Provide the (x, y) coordinate of the cell's center where the given text is located.  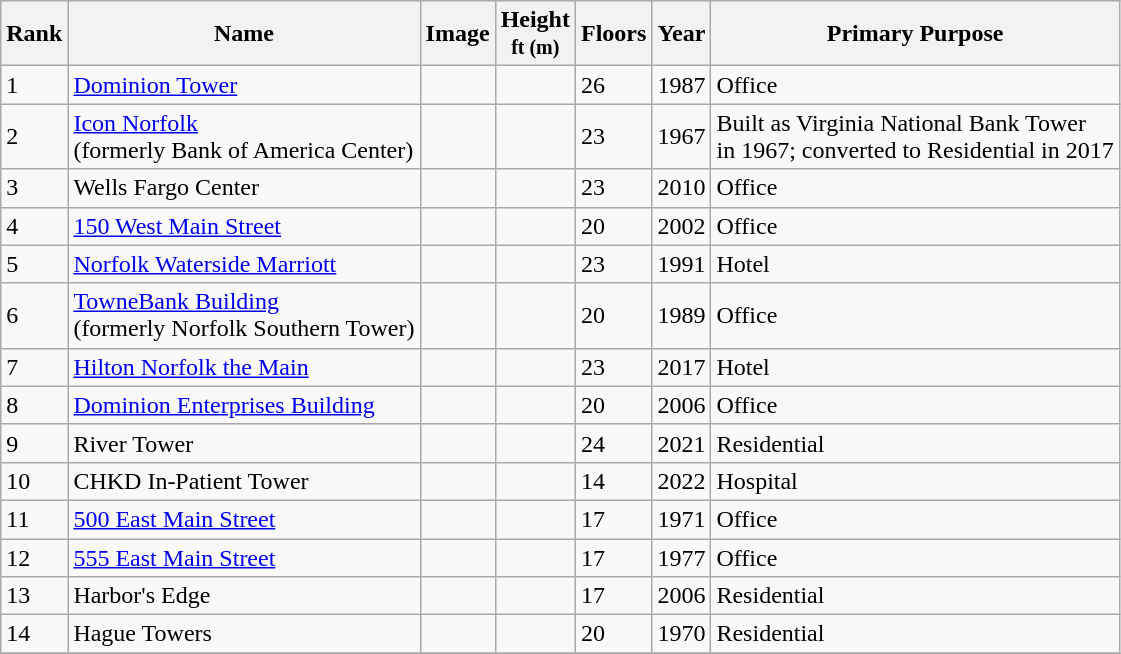
10 (34, 481)
5 (34, 264)
2 (34, 136)
2021 (682, 443)
Harbor's Edge (244, 596)
1989 (682, 316)
500 East Main Street (244, 519)
9 (34, 443)
1967 (682, 136)
1971 (682, 519)
1991 (682, 264)
Floors (613, 34)
Hilton Norfolk the Main (244, 367)
6 (34, 316)
12 (34, 557)
River Tower (244, 443)
Image (458, 34)
2022 (682, 481)
Norfolk Waterside Marriott (244, 264)
Rank (34, 34)
Hospital (915, 481)
24 (613, 443)
7 (34, 367)
Heightft (m) (535, 34)
1977 (682, 557)
555 East Main Street (244, 557)
Hague Towers (244, 634)
150 West Main Street (244, 226)
1 (34, 85)
Built as Virginia National Bank Towerin 1967; converted to Residential in 2017 (915, 136)
26 (613, 85)
Dominion Tower (244, 85)
1970 (682, 634)
2002 (682, 226)
13 (34, 596)
2017 (682, 367)
Name (244, 34)
1987 (682, 85)
Icon Norfolk(formerly Bank of America Center) (244, 136)
TowneBank Building(formerly Norfolk Southern Tower) (244, 316)
8 (34, 405)
11 (34, 519)
Wells Fargo Center (244, 188)
3 (34, 188)
2010 (682, 188)
Primary Purpose (915, 34)
Year (682, 34)
CHKD In-Patient Tower (244, 481)
Dominion Enterprises Building (244, 405)
4 (34, 226)
